For the text-containing cell, return its midpoint in (x, y) coordinate format. 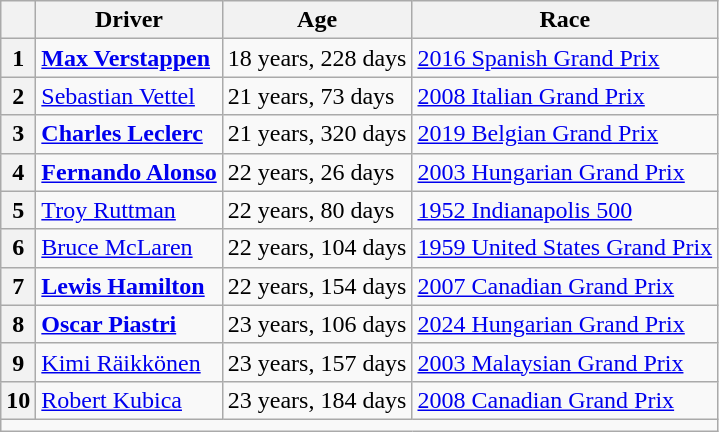
2 (18, 96)
8 (18, 324)
2016 Spanish Grand Prix (565, 58)
Max Verstappen (129, 58)
21 years, 320 days (317, 134)
Age (317, 20)
2003 Hungarian Grand Prix (565, 172)
21 years, 73 days (317, 96)
22 years, 104 days (317, 248)
18 years, 228 days (317, 58)
9 (18, 362)
Charles Leclerc (129, 134)
22 years, 26 days (317, 172)
Fernando Alonso (129, 172)
2019 Belgian Grand Prix (565, 134)
Robert Kubica (129, 400)
23 years, 106 days (317, 324)
6 (18, 248)
1959 United States Grand Prix (565, 248)
Sebastian Vettel (129, 96)
10 (18, 400)
22 years, 154 days (317, 286)
2007 Canadian Grand Prix (565, 286)
5 (18, 210)
23 years, 157 days (317, 362)
2008 Italian Grand Prix (565, 96)
Driver (129, 20)
2003 Malaysian Grand Prix (565, 362)
Kimi Räikkönen (129, 362)
Race (565, 20)
Troy Ruttman (129, 210)
Oscar Piastri (129, 324)
1 (18, 58)
4 (18, 172)
23 years, 184 days (317, 400)
Bruce McLaren (129, 248)
2024 Hungarian Grand Prix (565, 324)
7 (18, 286)
Lewis Hamilton (129, 286)
22 years, 80 days (317, 210)
1952 Indianapolis 500 (565, 210)
3 (18, 134)
2008 Canadian Grand Prix (565, 400)
